Find where the given text appears and provide that cell's center as (X, Y) coordinate. 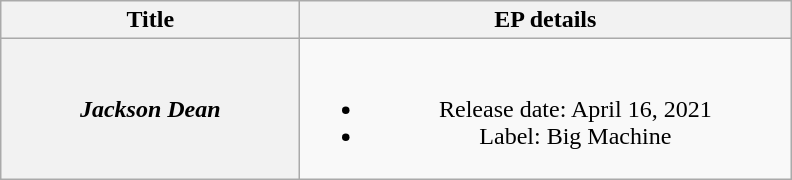
EP details (546, 20)
Release date: April 16, 2021Label: Big Machine (546, 109)
Title (150, 20)
Jackson Dean (150, 109)
